Locate the cell with the specified text and output its (X, Y) center coordinate. 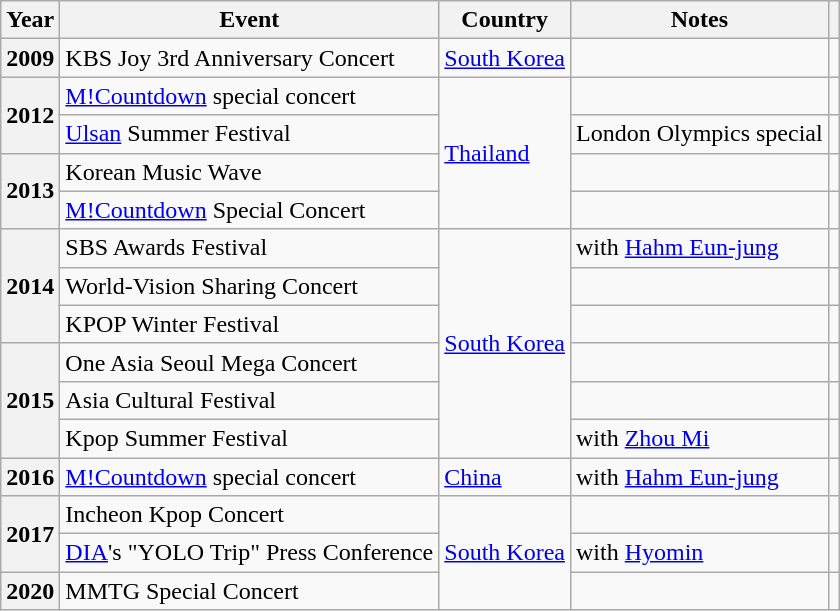
2009 (30, 58)
2013 (30, 191)
2017 (30, 534)
China (505, 477)
with Hyomin (699, 553)
MMTG Special Concert (250, 591)
Thailand (505, 153)
Incheon Kpop Concert (250, 515)
2014 (30, 286)
KBS Joy 3rd Anniversary Concert (250, 58)
Event (250, 20)
Korean Music Wave (250, 172)
2016 (30, 477)
Year (30, 20)
2012 (30, 115)
Ulsan Summer Festival (250, 134)
Country (505, 20)
DIA's "YOLO Trip" Press Conference (250, 553)
One Asia Seoul Mega Concert (250, 362)
SBS Awards Festival (250, 248)
World-Vision Sharing Concert (250, 286)
KPOP Winter Festival (250, 324)
2020 (30, 591)
Notes (699, 20)
Asia Cultural Festival (250, 400)
Kpop Summer Festival (250, 438)
with Zhou Mi (699, 438)
London Olympics special (699, 134)
2015 (30, 400)
M!Countdown Special Concert (250, 210)
